Locate the cell with the specified text and output its [X, Y] center coordinate. 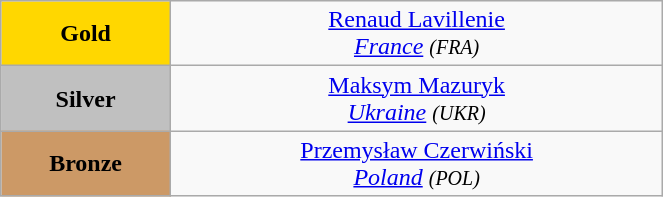
Gold [86, 34]
Maksym MazurykUkraine (UKR) [416, 98]
Silver [86, 98]
Bronze [86, 164]
Przemysław CzerwińskiPoland (POL) [416, 164]
Renaud LavillenieFrance (FRA) [416, 34]
